Return (X, Y) of the center of cell containing provided text 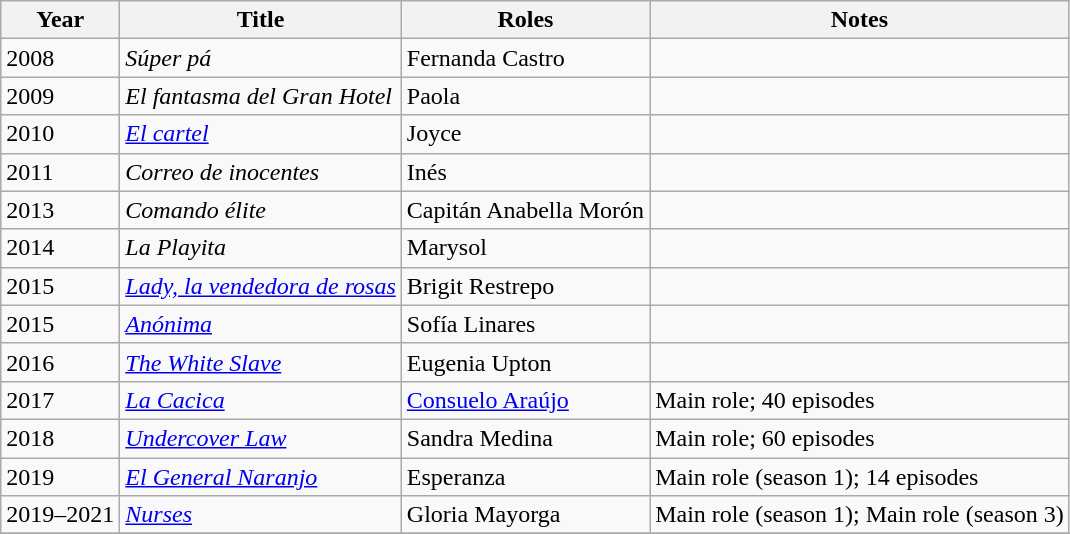
2008 (60, 58)
Main role (season 1); 14 episodes (860, 477)
Main role; 40 episodes (860, 400)
Nurses (260, 515)
Comando élite (260, 210)
Sofía Linares (525, 324)
2013 (60, 210)
2011 (60, 172)
Paola (525, 96)
Consuelo Araújo (525, 400)
Marysol (525, 248)
El fantasma del Gran Hotel (260, 96)
Roles (525, 20)
Correo de inocentes (260, 172)
Undercover Law (260, 438)
Joyce (525, 134)
La Cacica (260, 400)
Capitán Anabella Morón (525, 210)
Main role; 60 episodes (860, 438)
Inés (525, 172)
La Playita (260, 248)
2009 (60, 96)
The White Slave (260, 362)
Fernanda Castro (525, 58)
Notes (860, 20)
El General Naranjo (260, 477)
2018 (60, 438)
2019–2021 (60, 515)
Anónima (260, 324)
Main role (season 1); Main role (season 3) (860, 515)
Gloria Mayorga (525, 515)
2019 (60, 477)
2016 (60, 362)
Title (260, 20)
Esperanza (525, 477)
Súper pá (260, 58)
2017 (60, 400)
2010 (60, 134)
Lady, la vendedora de rosas (260, 286)
Year (60, 20)
Brigit Restrepo (525, 286)
2014 (60, 248)
Sandra Medina (525, 438)
Eugenia Upton (525, 362)
El cartel (260, 134)
